Search for the cell housing the specified text and yield its [x, y] center coordinate. 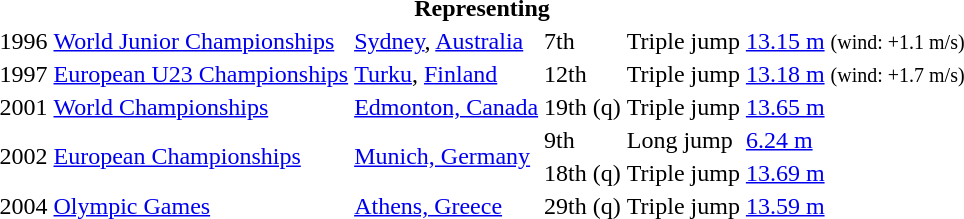
18th (q) [583, 173]
Munich, Germany [446, 156]
9th [583, 140]
19th (q) [583, 107]
12th [583, 74]
World Junior Championships [201, 41]
7th [583, 41]
Long jump [683, 140]
European Championships [201, 156]
Turku, Finland [446, 74]
Edmonton, Canada [446, 107]
European U23 Championships [201, 74]
World Championships [201, 107]
Sydney, Australia [446, 41]
